Capture the cell that displays the provided text and extract its (X, Y) central coordinate. 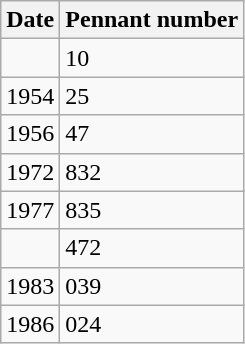
1972 (30, 172)
1986 (30, 324)
024 (152, 324)
835 (152, 210)
Pennant number (152, 20)
Date (30, 20)
472 (152, 248)
47 (152, 134)
832 (152, 172)
1956 (30, 134)
25 (152, 96)
1977 (30, 210)
1954 (30, 96)
039 (152, 286)
10 (152, 58)
1983 (30, 286)
